Find where the given text appears and provide that cell's center as [x, y] coordinate. 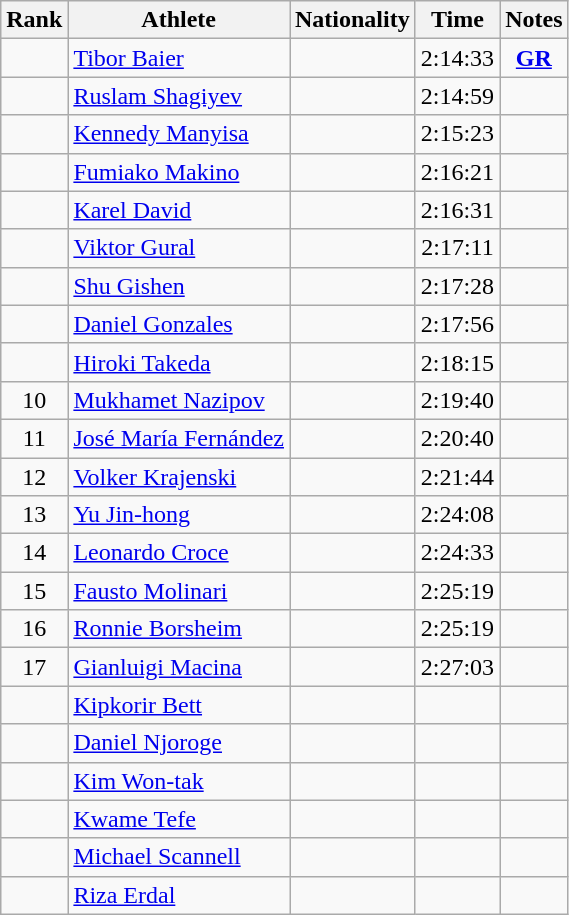
2:21:44 [457, 477]
Fumiako Makino [179, 172]
Time [457, 20]
14 [34, 553]
12 [34, 477]
Karel David [179, 210]
Kipkorir Bett [179, 705]
2:17:28 [457, 286]
José María Fernández [179, 438]
Ruslam Shagiyev [179, 96]
Michael Scannell [179, 857]
Kwame Tefe [179, 819]
2:24:08 [457, 515]
2:17:56 [457, 324]
2:18:15 [457, 362]
Gianluigi Macina [179, 667]
Athlete [179, 20]
Volker Krajenski [179, 477]
Leonardo Croce [179, 553]
2:19:40 [457, 400]
GR [534, 58]
Daniel Njoroge [179, 743]
2:16:21 [457, 172]
10 [34, 400]
Tibor Baier [179, 58]
Daniel Gonzales [179, 324]
2:16:31 [457, 210]
Mukhamet Nazipov [179, 400]
2:15:23 [457, 134]
17 [34, 667]
Ronnie Borsheim [179, 629]
Shu Gishen [179, 286]
2:14:33 [457, 58]
2:20:40 [457, 438]
Riza Erdal [179, 895]
2:14:59 [457, 96]
15 [34, 591]
Kennedy Manyisa [179, 134]
Viktor Gural [179, 248]
Fausto Molinari [179, 591]
11 [34, 438]
2:27:03 [457, 667]
Hiroki Takeda [179, 362]
13 [34, 515]
Kim Won-tak [179, 781]
2:17:11 [457, 248]
Notes [534, 20]
Rank [34, 20]
2:24:33 [457, 553]
16 [34, 629]
Yu Jin-hong [179, 515]
Nationality [353, 20]
